Search for the cell housing the specified text and yield its [X, Y] center coordinate. 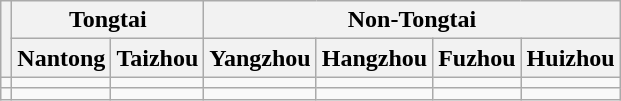
Tongtai [108, 20]
Hangzhou [374, 58]
Non-Tongtai [412, 20]
Taizhou [158, 58]
Fuzhou [477, 58]
Huizhou [570, 58]
Nantong [62, 58]
Yangzhou [260, 58]
